Capture the cell that displays the provided text and extract its [x, y] central coordinate. 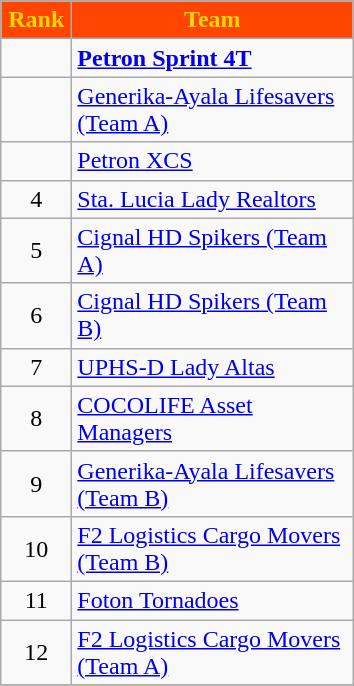
Rank [36, 20]
12 [36, 652]
10 [36, 548]
5 [36, 250]
Foton Tornadoes [212, 600]
Sta. Lucia Lady Realtors [212, 199]
9 [36, 484]
Generika-Ayala Lifesavers (Team B) [212, 484]
6 [36, 316]
Team [212, 20]
F2 Logistics Cargo Movers (Team A) [212, 652]
8 [36, 418]
11 [36, 600]
Generika-Ayala Lifesavers (Team A) [212, 110]
F2 Logistics Cargo Movers (Team B) [212, 548]
UPHS-D Lady Altas [212, 367]
4 [36, 199]
Petron XCS [212, 161]
Petron Sprint 4T [212, 58]
7 [36, 367]
COCOLIFE Asset Managers [212, 418]
Cignal HD Spikers (Team B) [212, 316]
Cignal HD Spikers (Team A) [212, 250]
